Identify which cell holds the provided text, then report its [X, Y] central coordinate. 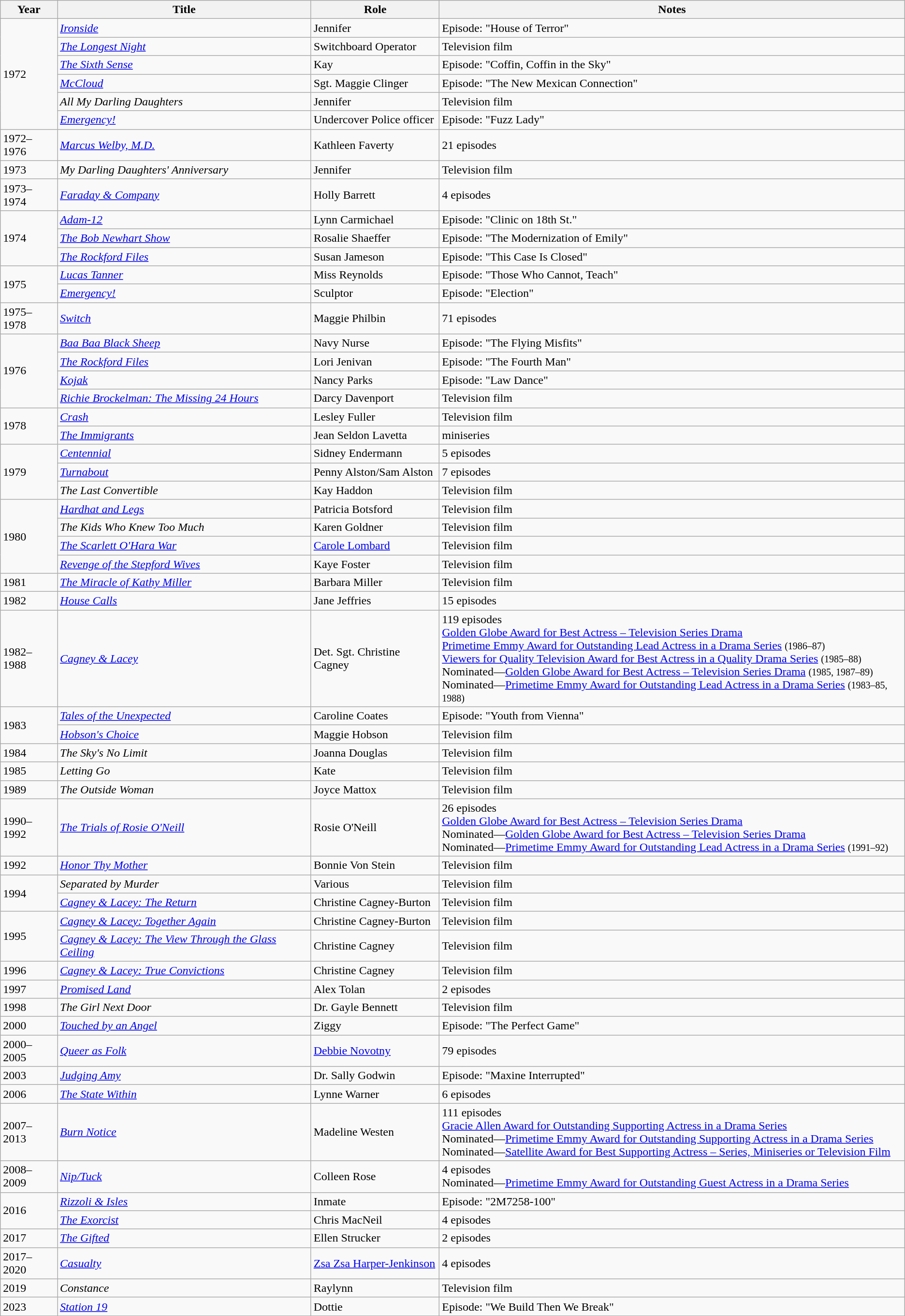
Various [375, 884]
Sgt. Maggie Clinger [375, 83]
The Last Convertible [185, 490]
Chris MacNeil [375, 1220]
Cagney & Lacey: The View Through the Glass Ceiling [185, 946]
Episode: "Law Dance" [672, 380]
Undercover Police officer [375, 120]
1980 [29, 536]
Kay [375, 65]
Richie Brockelman: The Missing 24 Hours [185, 398]
1976 [29, 371]
The Longest Night [185, 46]
Judging Amy [185, 1076]
Madeline Westen [375, 1132]
1982–1988 [29, 658]
Ironside [185, 28]
Letting Go [185, 771]
2006 [29, 1094]
2017–2020 [29, 1263]
Episode: "The Fourth Man" [672, 362]
The Kids Who Knew Too Much [185, 527]
Lynn Carmichael [375, 219]
Cagney & Lacey: True Convictions [185, 970]
The Gifted [185, 1238]
2000 [29, 1026]
Joyce Mattox [375, 790]
Kaye Foster [375, 564]
1996 [29, 970]
1972–1976 [29, 145]
1972 [29, 74]
House Calls [185, 601]
Raylynn [375, 1288]
Separated by Murder [185, 884]
Episode: "Fuzz Lady" [672, 120]
Marcus Welby, M.D. [185, 145]
Kojak [185, 380]
Notes [672, 10]
1985 [29, 771]
Crash [185, 417]
Maggie Philbin [375, 318]
The Girl Next Door [185, 1008]
Episode: "Maxine Interrupted" [672, 1076]
The Sky's No Limit [185, 753]
Switch [185, 318]
1984 [29, 753]
Det. Sgt. Christine Cagney [375, 658]
Title [185, 10]
Role [375, 10]
1998 [29, 1008]
Tales of the Unexpected [185, 716]
1997 [29, 989]
Carole Lombard [375, 545]
Darcy Davenport [375, 398]
Maggie Hobson [375, 734]
1974 [29, 238]
Sidney Endermann [375, 453]
79 episodes [672, 1051]
Rizzoli & Isles [185, 1201]
Episode: "The Flying Misfits" [672, 343]
1995 [29, 936]
My Darling Daughters' Anniversary [185, 170]
Holly Barrett [375, 194]
6 episodes [672, 1094]
All My Darling Daughters [185, 102]
Joanna Douglas [375, 753]
Jean Seldon Lavetta [375, 435]
Susan Jameson [375, 257]
The Bob Newhart Show [185, 238]
1979 [29, 472]
Barbara Miller [375, 583]
Faraday & Company [185, 194]
Centennial [185, 453]
The Trials of Rosie O'Neill [185, 828]
1983 [29, 725]
1982 [29, 601]
2019 [29, 1288]
Casualty [185, 1263]
Caroline Coates [375, 716]
Dr. Gayle Bennett [375, 1008]
Nip/Tuck [185, 1177]
1975–1978 [29, 318]
1975 [29, 284]
Lucas Tanner [185, 275]
Kathleen Faverty [375, 145]
The Sixth Sense [185, 65]
Episode: "Those Who Cannot, Teach" [672, 275]
Lori Jenivan [375, 362]
Hardhat and Legs [185, 509]
1994 [29, 893]
Burn Notice [185, 1132]
Episode: "Coffin, Coffin in the Sky" [672, 65]
1973 [29, 170]
Kate [375, 771]
Honor Thy Mother [185, 865]
4 episodesNominated—Primetime Emmy Award for Outstanding Guest Actress in a Drama Series [672, 1177]
1990–1992 [29, 828]
2007–2013 [29, 1132]
Station 19 [185, 1306]
15 episodes [672, 601]
Penny Alston/Sam Alston [375, 472]
2023 [29, 1306]
Episode: "House of Terror" [672, 28]
Ziggy [375, 1026]
Touched by an Angel [185, 1026]
Rosie O'Neill [375, 828]
Patricia Botsford [375, 509]
1978 [29, 426]
miniseries [672, 435]
Dr. Sally Godwin [375, 1076]
Episode: "The Perfect Game" [672, 1026]
5 episodes [672, 453]
Jane Jeffries [375, 601]
7 episodes [672, 472]
Zsa Zsa Harper-Jenkinson [375, 1263]
Cagney & Lacey: The Return [185, 902]
Debbie Novotny [375, 1051]
2008–2009 [29, 1177]
Sculptor [375, 293]
Turnabout [185, 472]
2016 [29, 1211]
The Outside Woman [185, 790]
1973–1974 [29, 194]
Queer as Folk [185, 1051]
Inmate [375, 1201]
21 episodes [672, 145]
Bonnie Von Stein [375, 865]
Lesley Fuller [375, 417]
71 episodes [672, 318]
Year [29, 10]
Cagney & Lacey [185, 658]
Promised Land [185, 989]
2003 [29, 1076]
Episode: "Election" [672, 293]
1989 [29, 790]
Adam-12 [185, 219]
Rosalie Shaeffer [375, 238]
Episode: "Youth from Vienna" [672, 716]
The Scarlett O'Hara War [185, 545]
Cagney & Lacey: Together Again [185, 921]
Nancy Parks [375, 380]
Colleen Rose [375, 1177]
Revenge of the Stepford Wives [185, 564]
Miss Reynolds [375, 275]
1981 [29, 583]
Constance [185, 1288]
Hobson's Choice [185, 734]
1992 [29, 865]
The Exorcist [185, 1220]
Episode: "Clinic on 18th St." [672, 219]
Episode: "This Case Is Closed" [672, 257]
Kay Haddon [375, 490]
Episode: "2M7258-100" [672, 1201]
Episode: "The New Mexican Connection" [672, 83]
Episode: "The Modernization of Emily" [672, 238]
Episode: "We Build Then We Break" [672, 1306]
The Miracle of Kathy Miller [185, 583]
2017 [29, 1238]
Alex Tolan [375, 989]
McCloud [185, 83]
Dottie [375, 1306]
Ellen Strucker [375, 1238]
Lynne Warner [375, 1094]
Navy Nurse [375, 343]
The Immigrants [185, 435]
Baa Baa Black Sheep [185, 343]
The State Within [185, 1094]
2000–2005 [29, 1051]
Karen Goldner [375, 527]
Switchboard Operator [375, 46]
